Return the [X, Y] coordinate for the center point of the cell that contains the specified text.  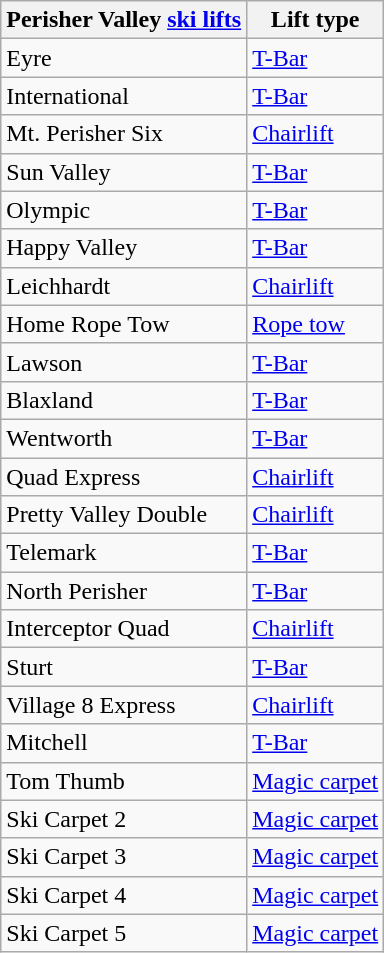
Mitchell [124, 743]
Lawson [124, 362]
Ski Carpet 2 [124, 819]
International [124, 96]
Telemark [124, 553]
Tom Thumb [124, 781]
Blaxland [124, 400]
Sturt [124, 667]
Olympic [124, 210]
Quad Express [124, 477]
Happy Valley [124, 248]
Perisher Valley ski lifts [124, 20]
Mt. Perisher Six [124, 134]
Village 8 Express [124, 705]
Eyre [124, 58]
Ski Carpet 5 [124, 933]
Pretty Valley Double [124, 515]
North Perisher [124, 591]
Lift type [316, 20]
Rope tow [316, 324]
Interceptor Quad [124, 629]
Wentworth [124, 438]
Home Rope Tow [124, 324]
Ski Carpet 3 [124, 857]
Leichhardt [124, 286]
Ski Carpet 4 [124, 895]
Sun Valley [124, 172]
